Detect which cell encompasses the target text, then output its (X, Y) center coordinate. 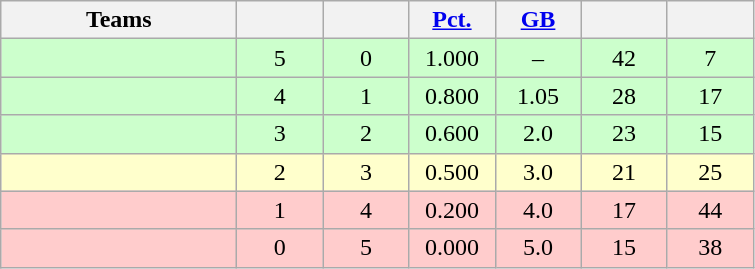
0.000 (452, 248)
– (538, 58)
3.0 (538, 172)
0.500 (452, 172)
44 (710, 210)
0.200 (452, 210)
23 (624, 134)
4.0 (538, 210)
42 (624, 58)
0.600 (452, 134)
21 (624, 172)
Teams (119, 20)
GB (538, 20)
25 (710, 172)
7 (710, 58)
1.05 (538, 96)
0.800 (452, 96)
5.0 (538, 248)
38 (710, 248)
1.000 (452, 58)
2.0 (538, 134)
Pct. (452, 20)
28 (624, 96)
